Find where the given text appears and provide that cell's center as (x, y) coordinate. 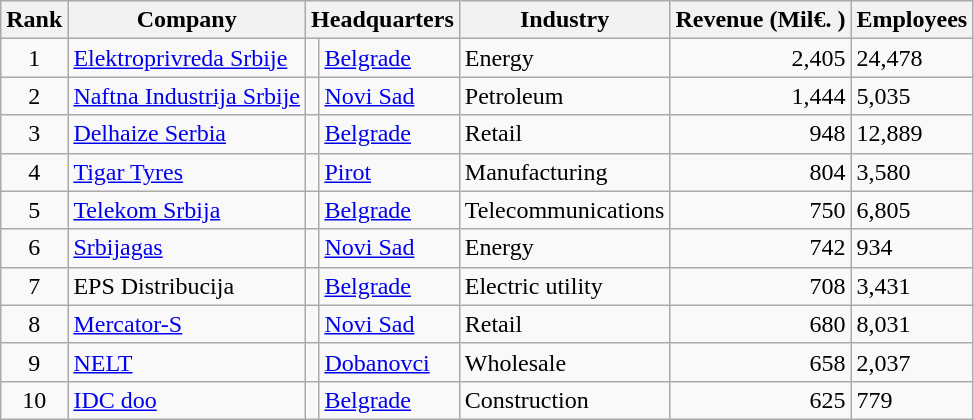
779 (912, 400)
Pirot (389, 172)
24,478 (912, 58)
750 (760, 210)
IDC doo (187, 400)
Naftna Industrija Srbije (187, 96)
948 (760, 134)
6,805 (912, 210)
5 (34, 210)
9 (34, 362)
4 (34, 172)
Delhaize Serbia (187, 134)
Tigar Tyres (187, 172)
Industry (564, 20)
Electric utility (564, 286)
1,444 (760, 96)
934 (912, 248)
10 (34, 400)
Srbijagas (187, 248)
2,405 (760, 58)
Petroleum (564, 96)
680 (760, 324)
708 (760, 286)
658 (760, 362)
1 (34, 58)
NELT (187, 362)
3,580 (912, 172)
12,889 (912, 134)
Dobanovci (389, 362)
2 (34, 96)
Telecommunications (564, 210)
742 (760, 248)
EPS Distribucija (187, 286)
8,031 (912, 324)
Wholesale (564, 362)
625 (760, 400)
3 (34, 134)
Rank (34, 20)
Construction (564, 400)
Revenue (Mil€. ) (760, 20)
6 (34, 248)
2,037 (912, 362)
5,035 (912, 96)
7 (34, 286)
Elektroprivreda Srbije (187, 58)
Headquarters (383, 20)
3,431 (912, 286)
Company (187, 20)
Employees (912, 20)
Manufacturing (564, 172)
8 (34, 324)
804 (760, 172)
Telekom Srbija (187, 210)
Mercator-S (187, 324)
